Extract the (x, y) coordinate from the center of the cell holding the provided text.  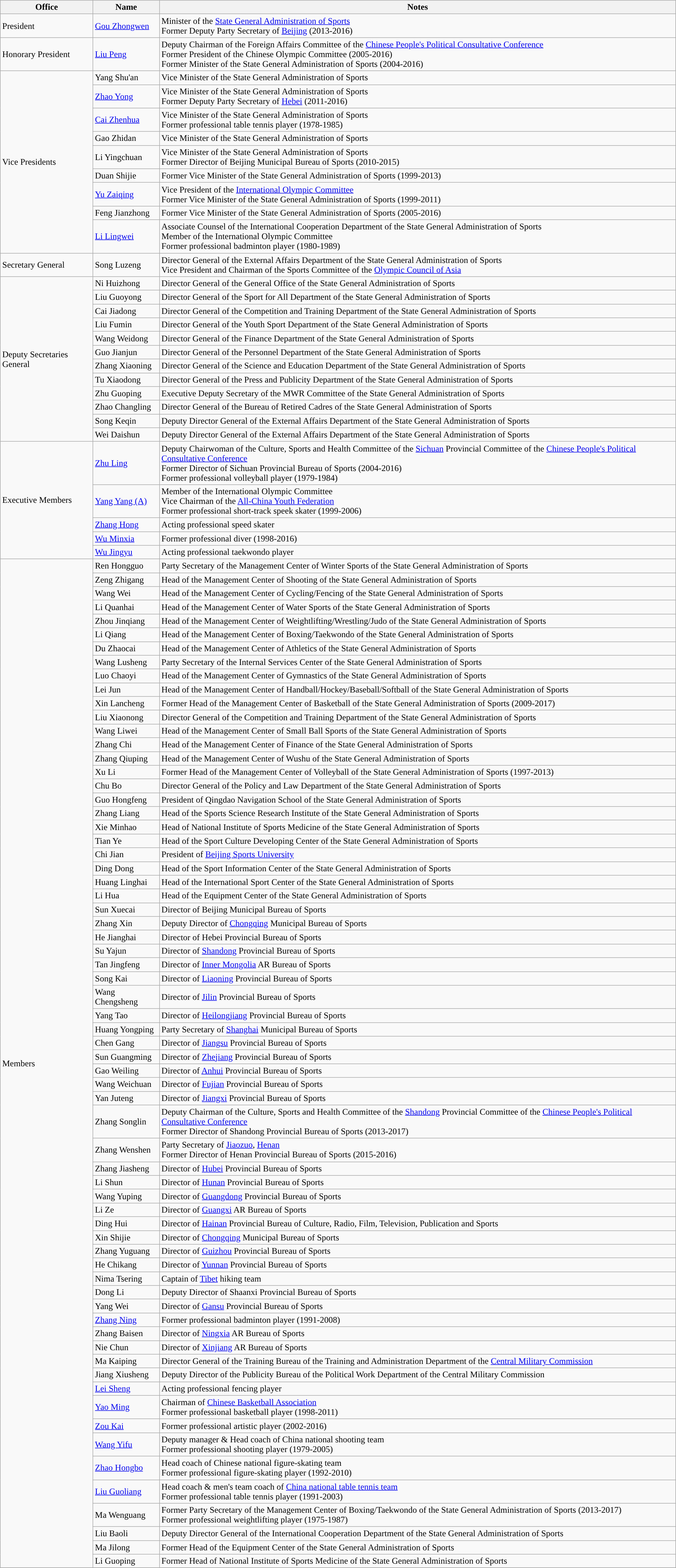
Guo Hongfeng (126, 800)
Liu Baoli (126, 1534)
Li Hua (126, 896)
Ding Hui (126, 1223)
Director of Xinjiang AR Bureau of Sports (418, 1347)
Former professional badminton player (1991-2008) (418, 1320)
Zhu Ling (126, 463)
Director of Hainan Provincial Bureau of Culture, Radio, Film, Television, Publication and Sports (418, 1223)
Tan Jingfeng (126, 964)
Head of the Sport Information Center of the State General Administration of Sports (418, 868)
Honorary President (47, 54)
Director General of the Press and Publicity Department of the State General Administration of Sports (418, 380)
Director of Beijing Municipal Bureau of Sports (418, 910)
Former professional artistic player (2002-2016) (418, 1426)
Acting professional taekwondo player (418, 552)
Cai Zhenhua (126, 120)
Zhang Baisen (126, 1334)
Feng Jianzhong (126, 213)
Vice President of the International Olympic CommitteeFormer Vice Minister of the State General Administration of Sports (1999-2011) (418, 194)
Zhao Yong (126, 96)
Wang Liwei (126, 731)
Director of Zhejiang Provincial Bureau of Sports (418, 1057)
Zhang Xiaoning (126, 366)
Deputy Director of Shaanxi Provincial Bureau of Sports (418, 1292)
Gao Zhidan (126, 138)
Zhang Liang (126, 813)
Party Secretary of the Management Center of Winter Sports of the State General Administration of Sports (418, 566)
Director General of the Finance Department of the State General Administration of Sports (418, 338)
Former Head of the Management Center of Volleyball of the State General Administration of Sports (1997-2013) (418, 772)
Executive Deputy Secretary of the MWR Committee of the State General Administration of Sports (418, 393)
Li Ze (126, 1210)
Zhao Changling (126, 407)
Director of Hebei Provincial Bureau of Sports (418, 937)
Minister of the State General Administration of SportsFormer Deputy Party Secretary of Beijing (2013-2016) (418, 26)
Director General of the Science and Education Department of the State General Administration of Sports (418, 366)
Director General of the Training Bureau of the Training and Administration Department of the Central Military Commission (418, 1361)
Zhang Songlin (126, 1122)
Song Luzeng (126, 264)
Deputy Director of Chongqing Municipal Bureau of Sports (418, 923)
Wang Wei (126, 593)
Yao Ming (126, 1407)
Director of Guangxi AR Bureau of Sports (418, 1210)
Deputy Director General of the International Cooperation Department of the State General Administration of Sports (418, 1534)
Captain of Tibet hiking team (418, 1279)
Head of the Management Center of Finance of the State General Administration of Sports (418, 744)
Lei Sheng (126, 1388)
Head of the Management Center of Boxing/Taekwondo of the State General Administration of Sports (418, 635)
Secretary General (47, 264)
Yang Shu'an (126, 78)
Liu Peng (126, 54)
Director of Fujian Provincial Bureau of Sports (418, 1084)
Ren Hongguo (126, 566)
Head coach & men's team coach of China national table tennis teamFormer professional table tennis player (1991-2003) (418, 1491)
President (47, 26)
Head of the Management Center of Wushu of the State General Administration of Sports (418, 758)
Head of the Management Center of Gymnastics of the State General Administration of Sports (418, 676)
Director of Inner Mongolia AR Bureau of Sports (418, 964)
Wang Chengsheng (126, 997)
Chu Bo (126, 786)
Director of Hunan Provincial Bureau of Sports (418, 1182)
Ma Jilong (126, 1547)
Head of the Management Center of Handball/Hockey/Baseball/Softball of the State General Administration of Sports (418, 690)
Xin Shijie (126, 1237)
Head of the Sports Science Research Institute of the State General Administration of Sports (418, 813)
Head of the Management Center of Athletics of the State General Administration of Sports (418, 648)
Liu Guoliang (126, 1491)
Zhang Jiasheng (126, 1169)
Head of the Management Center of Shooting of the State General Administration of Sports (418, 580)
Former Head of the Equipment Center of the State General Administration of Sports (418, 1547)
Head of the Management Center of Weightlifting/Wrestling/Judo of the State General Administration of Sports (418, 621)
Head of the Equipment Center of the State General Administration of Sports (418, 896)
Zeng Zhigang (126, 580)
Head of National Institute of Sports Medicine of the State General Administration of Sports (418, 827)
Zhang Xin (126, 923)
Director General of the Personnel Department of the State General Administration of Sports (418, 352)
Vice Minister of the State General Administration of SportsFormer Director of Beijing Municipal Bureau of Sports (2010-2015) (418, 157)
Wang Yifu (126, 1444)
Ni Huizhong (126, 284)
Wang Yuping (126, 1196)
Gao Weiling (126, 1071)
Dong Li (126, 1292)
Members (47, 1063)
Former Head of the Management Center of Basketball of the State General Administration of Sports (2009-2017) (418, 703)
Liu Guoyong (126, 297)
Tian Ye (126, 841)
Zhang Chi (126, 744)
Yan Juteng (126, 1098)
Deputy manager & Head coach of China national shooting teamFormer professional shooting player (1979-2005) (418, 1444)
Former Vice Minister of the State General Administration of Sports (1999-2013) (418, 176)
Huang Linghai (126, 882)
Head of the International Sport Center of the State General Administration of Sports (418, 882)
Director General of the Youth Sport Department of the State General Administration of Sports (418, 325)
Deputy Secretaries General (47, 359)
Zhao Hongbo (126, 1468)
Zhang Yuguang (126, 1251)
Guo Jianjun (126, 352)
Director of Jiangsu Provincial Bureau of Sports (418, 1043)
Party Secretary of Jiaozuo, HenanFormer Director of Henan Provincial Bureau of Sports (2015-2016) (418, 1150)
Luo Chaoyi (126, 676)
Former Vice Minister of the State General Administration of Sports (2005-2016) (418, 213)
Head of the Sport Culture Developing Center of the State General Administration of Sports (418, 841)
Jiang Xiusheng (126, 1375)
Song Keqin (126, 421)
Director General of the Sport for All Department of the State General Administration of Sports (418, 297)
Executive Members (47, 500)
Yang Wei (126, 1306)
Xin Lancheng (126, 703)
Director of Chongqing Municipal Bureau of Sports (418, 1237)
Zhang Hong (126, 524)
He Chikang (126, 1265)
Xie Minhao (126, 827)
Director of Jiangxi Provincial Bureau of Sports (418, 1098)
Li Quanhai (126, 607)
Party Secretary of the Internal Services Center of the State General Administration of Sports (418, 662)
He Jianghai (126, 937)
Yu Zaiqing (126, 194)
Vice Minister of the State General Administration of SportsFormer professional table tennis player (1978-1985) (418, 120)
Cai Jiadong (126, 311)
Zou Kai (126, 1426)
Ding Dong (126, 868)
Liu Xiaonong (126, 717)
Director General of the Policy and Law Department of the State General Administration of Sports (418, 786)
Director of Ningxia AR Bureau of Sports (418, 1334)
Liu Fumin (126, 325)
Head of the Management Center of Cycling/Fencing of the State General Administration of Sports (418, 593)
Head of the Management Center of Small Ball Sports of the State General Administration of Sports (418, 731)
President of Qingdao Navigation School of the State General Administration of Sports (418, 800)
Song Kai (126, 979)
Duan Shijie (126, 176)
Director of Guangdong Provincial Bureau of Sports (418, 1196)
Director of Liaoning Provincial Bureau of Sports (418, 979)
Acting professional speed skater (418, 524)
Li Guoping (126, 1561)
Director General of the Bureau of Retired Cadres of the State General Administration of Sports (418, 407)
Chi Jian (126, 855)
Ma Kaiping (126, 1361)
Director of Heilongjiang Provincial Bureau of Sports (418, 1016)
Deputy Director of the Publicity Bureau of the Political Work Department of the Central Military Commission (418, 1375)
Du Zhaocai (126, 648)
Su Yajun (126, 951)
Director of Guizhou Provincial Bureau of Sports (418, 1251)
Chairman of Chinese Basketball AssociationFormer professional basketball player (1998-2011) (418, 1407)
Director of Yunnan Provincial Bureau of Sports (418, 1265)
Lei Jun (126, 690)
Zhu Guoping (126, 393)
Wang Weichuan (126, 1084)
President of Beijing Sports University (418, 855)
Ma Wenguang (126, 1515)
Chen Gang (126, 1043)
Director of Gansu Provincial Bureau of Sports (418, 1306)
Zhang Qiuping (126, 758)
Wu Minxia (126, 539)
Li Yingchuan (126, 157)
Nima Tsering (126, 1279)
Wang Weidong (126, 338)
Director of Hubei Provincial Bureau of Sports (418, 1169)
Tu Xiaodong (126, 380)
Director of Anhui Provincial Bureau of Sports (418, 1071)
Former Head of National Institute of Sports Medicine of the State General Administration of Sports (418, 1561)
Wu Jingyu (126, 552)
Zhang Ning (126, 1320)
Acting professional fencing player (418, 1388)
Office (47, 7)
Notes (418, 7)
Nie Chun (126, 1347)
Party Secretary of Shanghai Municipal Bureau of Sports (418, 1029)
Li Lingwei (126, 236)
Head coach of Chinese national figure-skating teamFormer professional figure-skating player (1992-2010) (418, 1468)
Zhang Wenshen (126, 1150)
Sun Guangming (126, 1057)
Li Shun (126, 1182)
Director of Jilin Provincial Bureau of Sports (418, 997)
Vice Minister of the State General Administration of SportsFormer Deputy Party Secretary of Hebei (2011-2016) (418, 96)
Wei Daishun (126, 435)
Director General of the General Office of the State General Administration of Sports (418, 284)
Li Qiang (126, 635)
Yang Yang (A) (126, 501)
Name (126, 7)
Gou Zhongwen (126, 26)
Wang Lusheng (126, 662)
Huang Yongping (126, 1029)
Vice Presidents (47, 162)
Xu Li (126, 772)
Head of the Management Center of Water Sports of the State General Administration of Sports (418, 607)
Sun Xuecai (126, 910)
Zhou Jinqiang (126, 621)
Director of Shandong Provincial Bureau of Sports (418, 951)
Member of the International Olympic CommitteeVice Chairman of the All-China Youth FederationFormer professional short-track speek skater (1999-2006) (418, 501)
Yang Tao (126, 1016)
Former professional diver (1998-2016) (418, 539)
